For the text-containing cell, return its midpoint in (x, y) coordinate format. 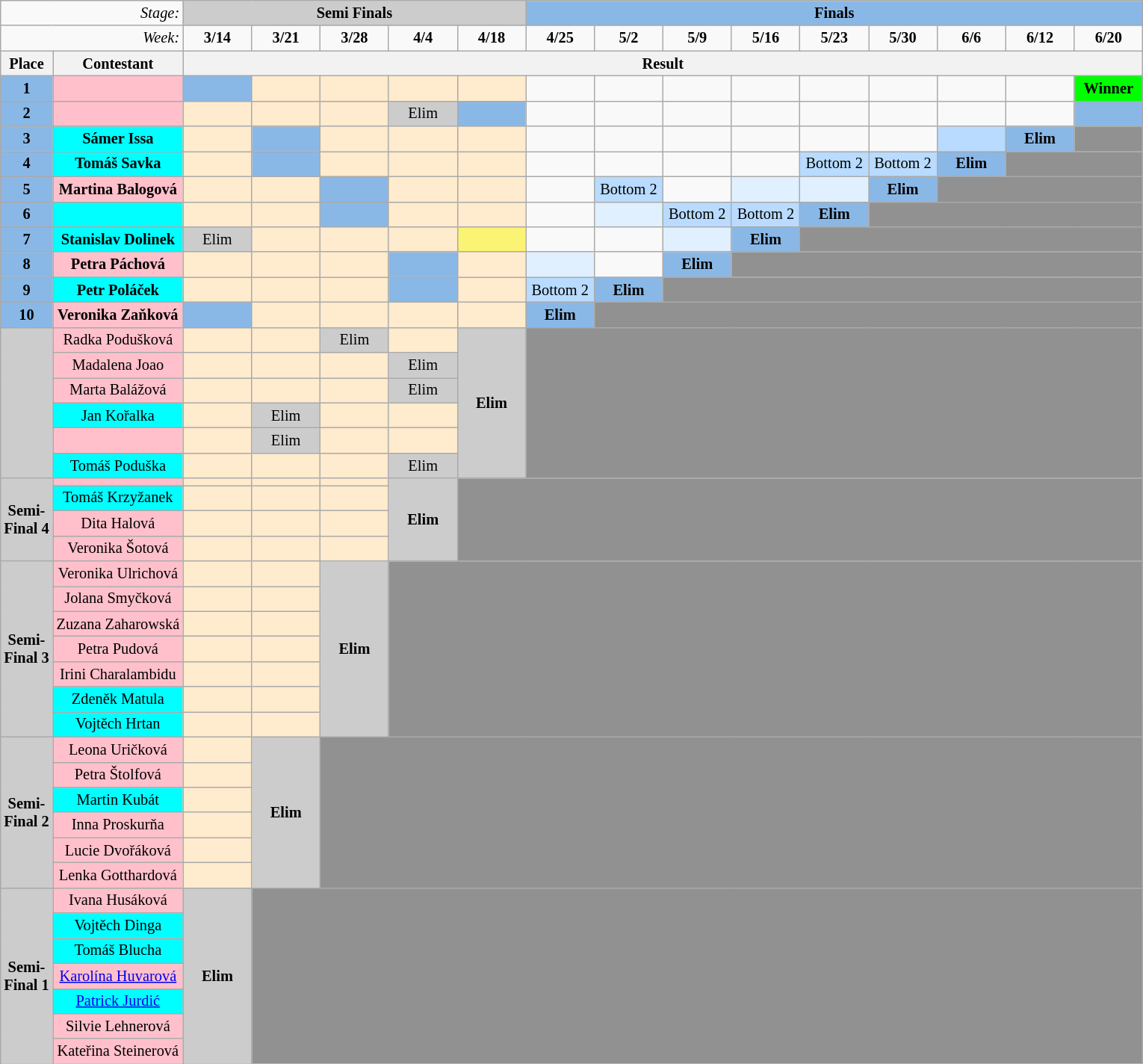
Martin Kubát (118, 799)
Irini Charalambidu (118, 674)
Stage: (91, 13)
Tomáš Blucha (118, 950)
Zdeněk Matula (118, 699)
6/20 (1109, 38)
4 (26, 164)
7 (26, 239)
6/12 (1040, 38)
Place (26, 64)
Vojtěch Hrtan (118, 724)
10 (26, 315)
Semi-Final 3 (26, 649)
Petr Poláček (118, 290)
Marta Balážová (118, 390)
Sámer Issa (118, 139)
Petra Páchová (118, 265)
Zuzana Zaharowská (118, 624)
Lucie Dvořáková (118, 850)
Jolana Smyčková (118, 598)
5/9 (697, 38)
Leona Uričková (118, 749)
Veronika Šotová (118, 548)
Result (663, 64)
Tomáš Savka (118, 164)
Madalena Joao (118, 365)
Jan Kořalka (118, 415)
Kateřina Steinerová (118, 1051)
Inna Proskurňa (118, 825)
5/2 (629, 38)
Tomáš Poduška (118, 466)
3 (26, 139)
Lenka Gotthardová (118, 875)
Winner (1109, 88)
Petra Pudová (118, 649)
Semi Finals (354, 13)
Ivana Husáková (118, 900)
5 (26, 189)
Patrick Jurdić (118, 1001)
Vojtěch Dinga (118, 926)
Silvie Lehnerová (118, 1026)
2 (26, 114)
Veronika Zaňková (118, 315)
6/6 (971, 38)
Semi-Final 1 (26, 976)
5/16 (766, 38)
6 (26, 214)
Semi-Final 4 (26, 520)
Week: (91, 38)
Veronika Ulrichová (118, 573)
3/21 (286, 38)
Tomáš Krzyžanek (118, 498)
Dita Halová (118, 523)
Radka Podušková (118, 340)
4/4 (423, 38)
8 (26, 265)
1 (26, 88)
Stanislav Dolinek (118, 239)
5/30 (903, 38)
Karolína Huvarová (118, 976)
Petra Štolfová (118, 775)
Semi-Final 2 (26, 812)
Contestant (118, 64)
Martina Balogová (118, 189)
4/25 (560, 38)
Finals (834, 13)
4/18 (492, 38)
9 (26, 290)
3/28 (355, 38)
5/23 (834, 38)
3/14 (217, 38)
